Pinpoint the cell where the given text exists, returning its (X, Y) midpoint coordinate. 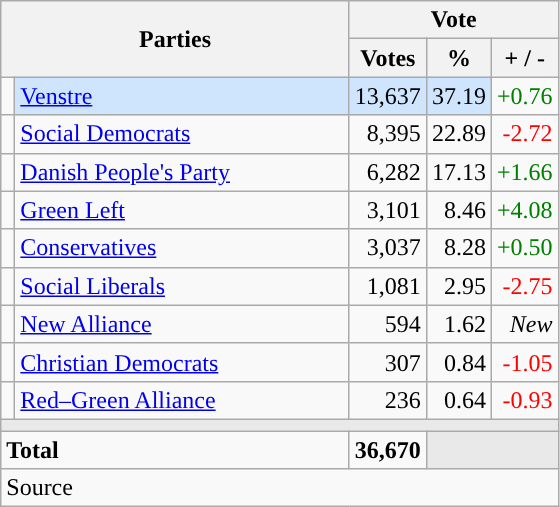
6,282 (388, 172)
3,101 (388, 210)
13,637 (388, 96)
+0.50 (524, 248)
+4.08 (524, 210)
% (458, 58)
+1.66 (524, 172)
Parties (176, 39)
236 (388, 400)
Red–Green Alliance (182, 400)
-0.93 (524, 400)
22.89 (458, 134)
Christian Democrats (182, 362)
37.19 (458, 96)
594 (388, 324)
Source (280, 488)
8.28 (458, 248)
8,395 (388, 134)
-2.72 (524, 134)
-2.75 (524, 286)
17.13 (458, 172)
Social Liberals (182, 286)
Vote (454, 20)
+0.76 (524, 96)
8.46 (458, 210)
Green Left (182, 210)
0.64 (458, 400)
Venstre (182, 96)
Votes (388, 58)
0.84 (458, 362)
-1.05 (524, 362)
1,081 (388, 286)
1.62 (458, 324)
36,670 (388, 449)
New Alliance (182, 324)
New (524, 324)
307 (388, 362)
+ / - (524, 58)
Danish People's Party (182, 172)
3,037 (388, 248)
Social Democrats (182, 134)
Total (176, 449)
Conservatives (182, 248)
2.95 (458, 286)
